For the text-containing cell, return its midpoint in [x, y] coordinate format. 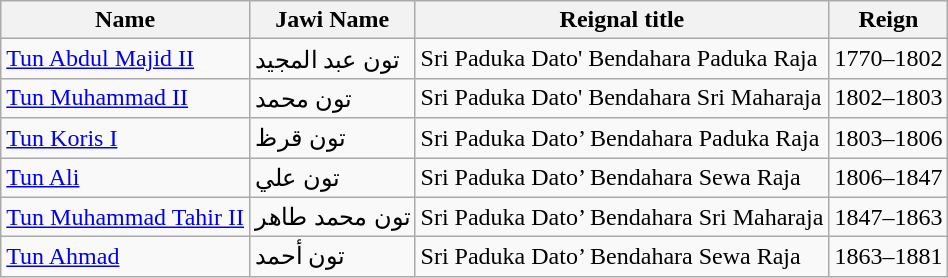
Tun Ahmad [126, 257]
Tun Koris I [126, 138]
1806–1847 [888, 178]
تون أحمد [332, 257]
تون محمد [332, 98]
Sri Paduka Dato’ Bendahara Paduka Raja [622, 138]
Jawi Name [332, 20]
Name [126, 20]
Sri Paduka Dato' Bendahara Paduka Raja [622, 59]
Tun Abdul Majid II [126, 59]
Reignal title [622, 20]
1847–1863 [888, 217]
تون قرظ [332, 138]
1863–1881 [888, 257]
1802–1803 [888, 98]
Sri Paduka Dato’ Bendahara Sri Maharaja [622, 217]
Tun Muhammad Tahir II [126, 217]
Tun Muhammad II [126, 98]
Reign [888, 20]
1770–1802 [888, 59]
Tun Ali [126, 178]
1803–1806 [888, 138]
تون عبد المجيد [332, 59]
تون علي [332, 178]
Sri Paduka Dato' Bendahara Sri Maharaja [622, 98]
تون محمد طاهر [332, 217]
